Extract the (X, Y) coordinate from the center of the cell holding the provided text.  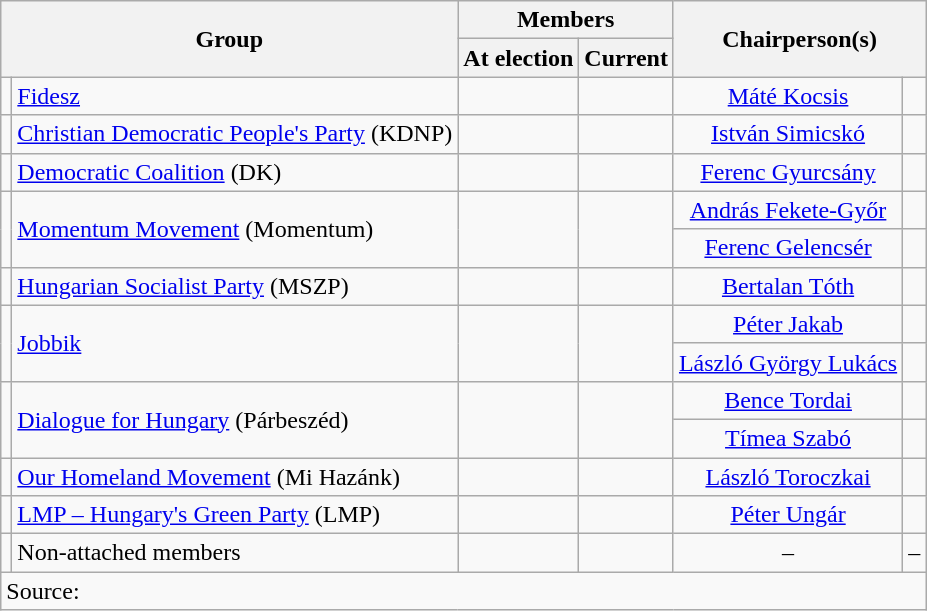
András Fekete-Győr (788, 210)
Ferenc Gyurcsány (788, 172)
Momentum Movement (Momentum) (235, 229)
Chairperson(s) (799, 39)
Ferenc Gelencsér (788, 248)
Members (566, 20)
Máté Kocsis (788, 96)
LMP – Hungary's Green Party (LMP) (235, 515)
Tímea Szabó (788, 438)
Bence Tordai (788, 400)
Source: (464, 591)
Non-attached members (235, 553)
Hungarian Socialist Party (MSZP) (235, 286)
Bertalan Tóth (788, 286)
László György Lukács (788, 362)
Our Homeland Movement (Mi Hazánk) (235, 477)
Péter Jakab (788, 324)
Current (626, 58)
László Toroczkai (788, 477)
Fidesz (235, 96)
Dialogue for Hungary (Párbeszéd) (235, 419)
At election (518, 58)
Group (230, 39)
Péter Ungár (788, 515)
István Simicskó (788, 134)
Christian Democratic People's Party (KDNP) (235, 134)
Democratic Coalition (DK) (235, 172)
Jobbik (235, 343)
